For the text-containing cell, return its midpoint in [X, Y] coordinate format. 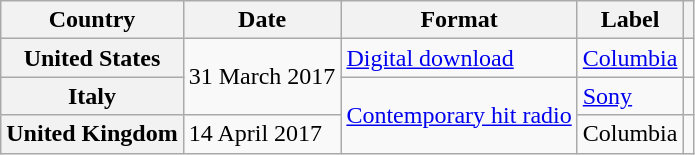
Italy [92, 96]
Format [459, 20]
United States [92, 58]
Sony [630, 96]
United Kingdom [92, 134]
31 March 2017 [262, 77]
14 April 2017 [262, 134]
Contemporary hit radio [459, 115]
Date [262, 20]
Digital download [459, 58]
Label [630, 20]
Country [92, 20]
